For the text-containing cell, return its midpoint in (x, y) coordinate format. 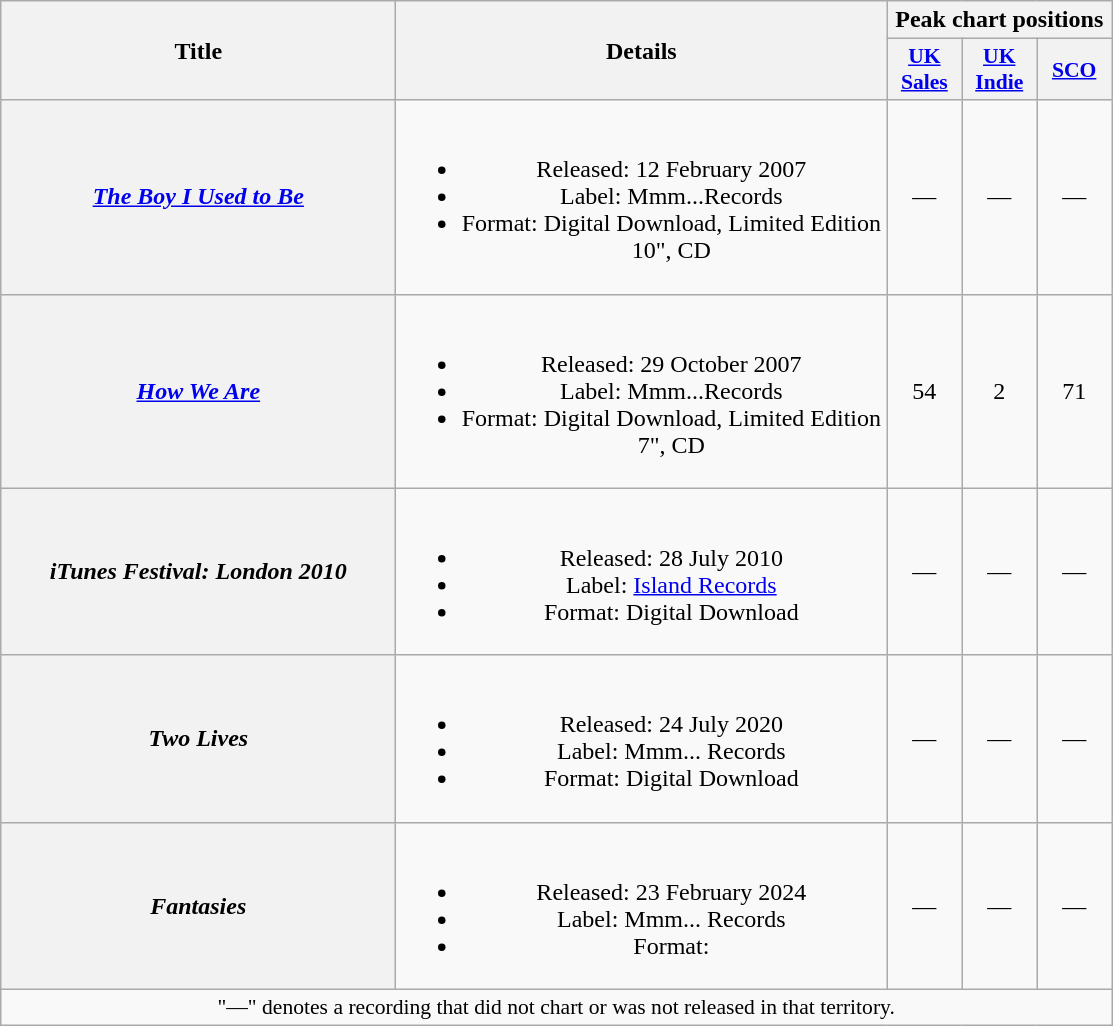
SCO (1074, 70)
Peak chart positions (1000, 20)
Title (198, 50)
The Boy I Used to Be (198, 197)
"—" denotes a recording that did not chart or was not released in that territory. (556, 1007)
iTunes Festival: London 2010 (198, 572)
2 (1000, 391)
Released: 12 February 2007Label: Mmm...RecordsFormat: Digital Download, Limited Edition 10", CD (642, 197)
71 (1074, 391)
How We Are (198, 391)
Two Lives (198, 738)
Released: 28 July 2010Label: Island RecordsFormat: Digital Download (642, 572)
Released: 23 February 2024Label: Mmm... RecordsFormat: (642, 906)
Released: 24 July 2020Label: Mmm... RecordsFormat: Digital Download (642, 738)
54 (924, 391)
UKSales (924, 70)
UKIndie (1000, 70)
Details (642, 50)
Fantasies (198, 906)
Released: 29 October 2007Label: Mmm...RecordsFormat: Digital Download, Limited Edition 7", CD (642, 391)
